Return (x, y) of the center of cell containing provided text 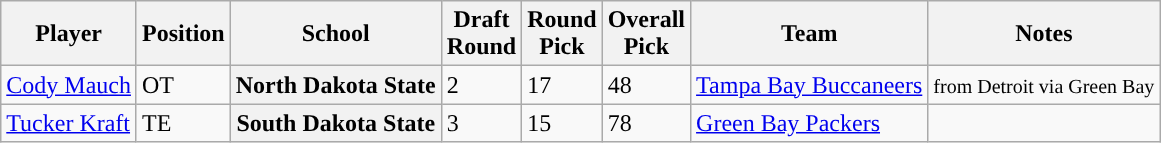
Cody Mauch (69, 85)
Tucker Kraft (69, 123)
3 (481, 123)
DraftRound (481, 34)
from Detroit via Green Bay (1044, 85)
Tampa Bay Buccaneers (810, 85)
17 (562, 85)
School (336, 34)
TE (183, 123)
Player (69, 34)
Position (183, 34)
48 (646, 85)
North Dakota State (336, 85)
OverallPick (646, 34)
Green Bay Packers (810, 123)
2 (481, 85)
Team (810, 34)
South Dakota State (336, 123)
78 (646, 123)
OT (183, 85)
15 (562, 123)
RoundPick (562, 34)
Notes (1044, 34)
